Pinpoint the cell where the given text exists, returning its [x, y] midpoint coordinate. 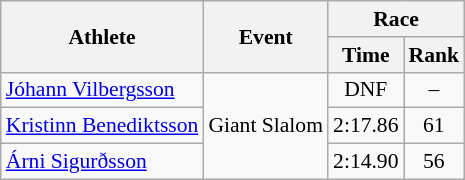
2:14.90 [366, 162]
– [434, 90]
Jóhann Vilbergsson [102, 90]
Time [366, 55]
2:17.86 [366, 126]
Rank [434, 55]
Árni Sigurðsson [102, 162]
Athlete [102, 36]
Kristinn Benediktsson [102, 126]
Event [266, 36]
56 [434, 162]
Race [396, 19]
DNF [366, 90]
Giant Slalom [266, 126]
61 [434, 126]
